Provide the (x, y) coordinate of the cell's center where the given text is located.  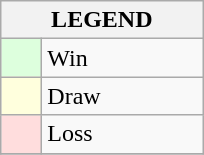
LEGEND (102, 20)
Draw (122, 96)
Loss (122, 134)
Win (122, 58)
